Pinpoint the cell where the given text exists, returning its [X, Y] midpoint coordinate. 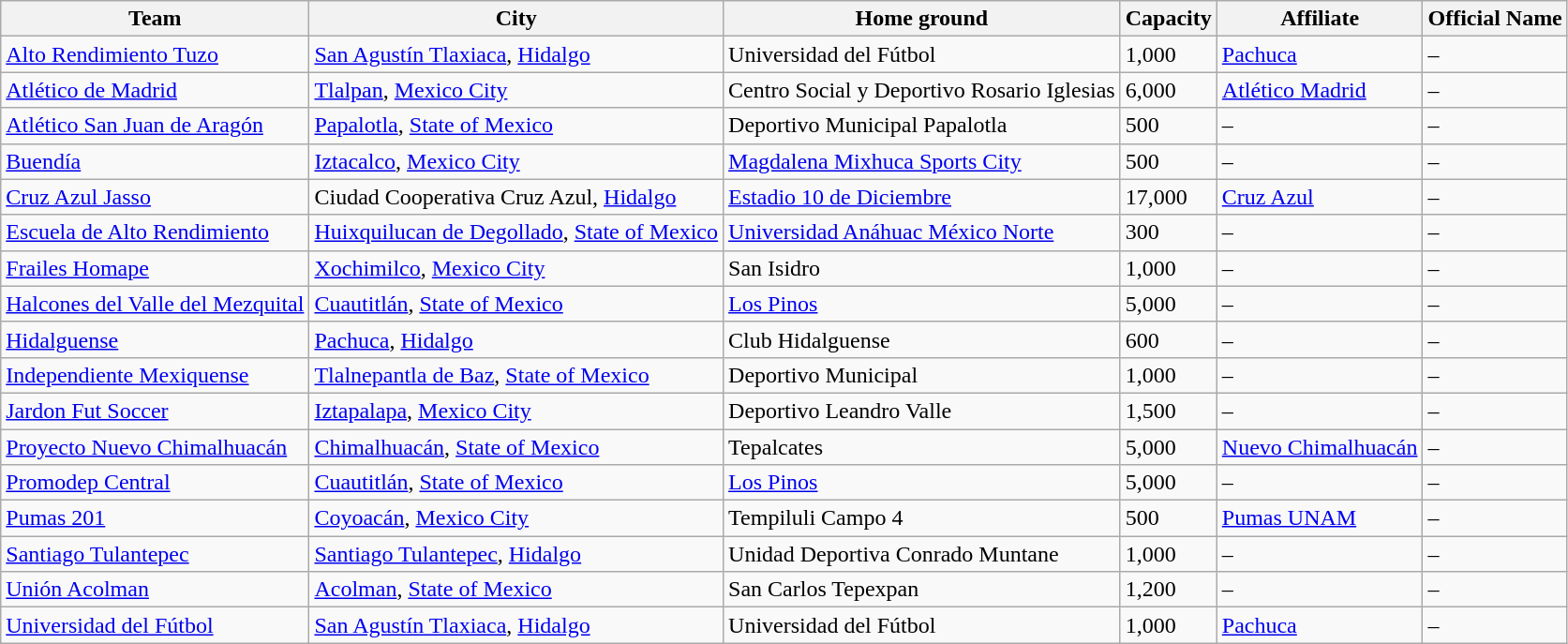
Independiente Mexiquense [156, 375]
1,500 [1168, 411]
Hidalguense [156, 339]
Papalotla, State of Mexico [516, 126]
Affiliate [1320, 19]
Tempiluli Campo 4 [922, 518]
Capacity [1168, 19]
Promodep Central [156, 483]
Cruz Azul [1320, 197]
1,200 [1168, 590]
Frailes Homape [156, 268]
Deportivo Leandro Valle [922, 411]
Home ground [922, 19]
6,000 [1168, 90]
Deportivo Municipal [922, 375]
Chimalhuacán, State of Mexico [516, 447]
Xochimilco, Mexico City [516, 268]
San Isidro [922, 268]
Alto Rendimiento Tuzo [156, 54]
Buendía [156, 161]
Santiago Tulantepec, Hidalgo [516, 554]
Estadio 10 de Diciembre [922, 197]
Halcones del Valle del Mezquital [156, 304]
Atlético de Madrid [156, 90]
Unión Acolman [156, 590]
17,000 [1168, 197]
Official Name [1495, 19]
Iztapalapa, Mexico City [516, 411]
Unidad Deportiva Conrado Muntane [922, 554]
Nuevo Chimalhuacán [1320, 447]
600 [1168, 339]
San Carlos Tepexpan [922, 590]
Deportivo Municipal Papalotla [922, 126]
City [516, 19]
Universidad Anáhuac México Norte [922, 232]
Tepalcates [922, 447]
Pumas 201 [156, 518]
Jardon Fut Soccer [156, 411]
Iztacalco, Mexico City [516, 161]
Pumas UNAM [1320, 518]
300 [1168, 232]
Ciudad Cooperativa Cruz Azul, Hidalgo [516, 197]
Atlético Madrid [1320, 90]
Santiago Tulantepec [156, 554]
Cruz Azul Jasso [156, 197]
Club Hidalguense [922, 339]
Tlalnepantla de Baz, State of Mexico [516, 375]
Tlalpan, Mexico City [516, 90]
Huixquilucan de Degollado, State of Mexico [516, 232]
Proyecto Nuevo Chimalhuacán [156, 447]
Team [156, 19]
Pachuca, Hidalgo [516, 339]
Coyoacán, Mexico City [516, 518]
Centro Social y Deportivo Rosario Iglesias [922, 90]
Atlético San Juan de Aragón [156, 126]
Acolman, State of Mexico [516, 590]
Escuela de Alto Rendimiento [156, 232]
Magdalena Mixhuca Sports City [922, 161]
